Detect which cell encompasses the target text, then output its [x, y] center coordinate. 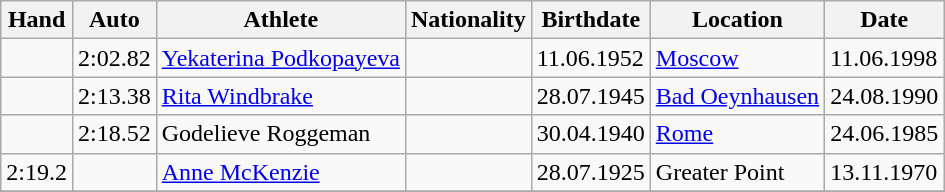
Hand [37, 20]
24.08.1990 [884, 96]
Location [737, 20]
30.04.1940 [590, 134]
Birthdate [590, 20]
11.06.1952 [590, 58]
2:02.82 [114, 58]
2:18.52 [114, 134]
2:13.38 [114, 96]
11.06.1998 [884, 58]
24.06.1985 [884, 134]
Godelieve Roggeman [280, 134]
2:19.2 [37, 172]
Rome [737, 134]
Yekaterina Podkopayeva [280, 58]
Bad Oeynhausen [737, 96]
Date [884, 20]
Greater Point [737, 172]
Nationality [468, 20]
28.07.1945 [590, 96]
28.07.1925 [590, 172]
13.11.1970 [884, 172]
Rita Windbrake [280, 96]
Moscow [737, 58]
Anne McKenzie [280, 172]
Auto [114, 20]
Athlete [280, 20]
